Return the [X, Y] coordinate for the center point of the cell that contains the specified text.  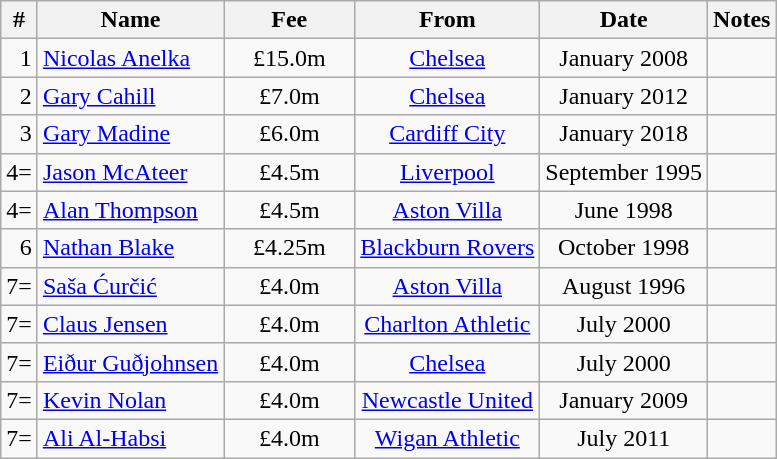
July 2011 [624, 438]
January 2008 [624, 58]
Charlton Athletic [448, 324]
Cardiff City [448, 134]
Eiður Guðjohnsen [130, 362]
September 1995 [624, 172]
6 [20, 248]
Claus Jensen [130, 324]
Blackburn Rovers [448, 248]
Gary Cahill [130, 96]
January 2012 [624, 96]
Date [624, 20]
Nicolas Anelka [130, 58]
Saša Ćurčić [130, 286]
# [20, 20]
£15.0m [290, 58]
£6.0m [290, 134]
Alan Thompson [130, 210]
Wigan Athletic [448, 438]
Notes [742, 20]
Ali Al-Habsi [130, 438]
£4.25m [290, 248]
June 1998 [624, 210]
August 1996 [624, 286]
Fee [290, 20]
Name [130, 20]
Nathan Blake [130, 248]
Newcastle United [448, 400]
From [448, 20]
January 2009 [624, 400]
3 [20, 134]
Jason McAteer [130, 172]
October 1998 [624, 248]
January 2018 [624, 134]
Kevin Nolan [130, 400]
2 [20, 96]
Liverpool [448, 172]
Gary Madine [130, 134]
1 [20, 58]
£7.0m [290, 96]
